Output the [x, y] coordinate of the center of the cell containing the given text.  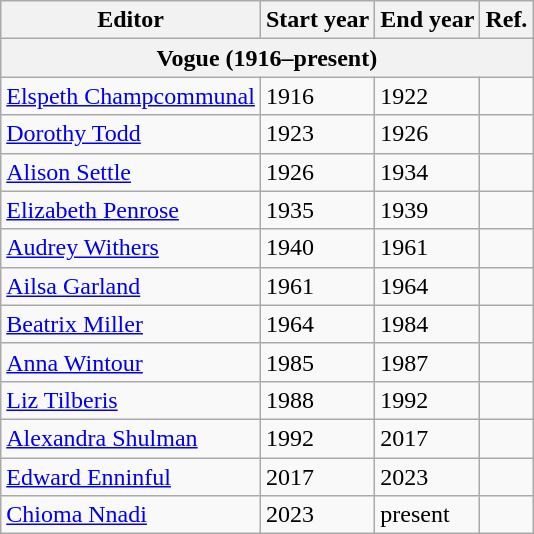
Chioma Nnadi [131, 515]
Dorothy Todd [131, 134]
End year [428, 20]
Liz Tilberis [131, 400]
Elspeth Champcommunal [131, 96]
1987 [428, 362]
1988 [317, 400]
Alison Settle [131, 172]
Edward Enninful [131, 477]
1916 [317, 96]
1922 [428, 96]
Anna Wintour [131, 362]
Alexandra Shulman [131, 438]
1923 [317, 134]
Beatrix Miller [131, 324]
1940 [317, 248]
1939 [428, 210]
Elizabeth Penrose [131, 210]
1985 [317, 362]
Editor [131, 20]
Ref. [506, 20]
1984 [428, 324]
Vogue (1916–present) [267, 58]
1935 [317, 210]
1934 [428, 172]
present [428, 515]
Audrey Withers [131, 248]
Ailsa Garland [131, 286]
Start year [317, 20]
